Capture the cell that displays the provided text and extract its (x, y) central coordinate. 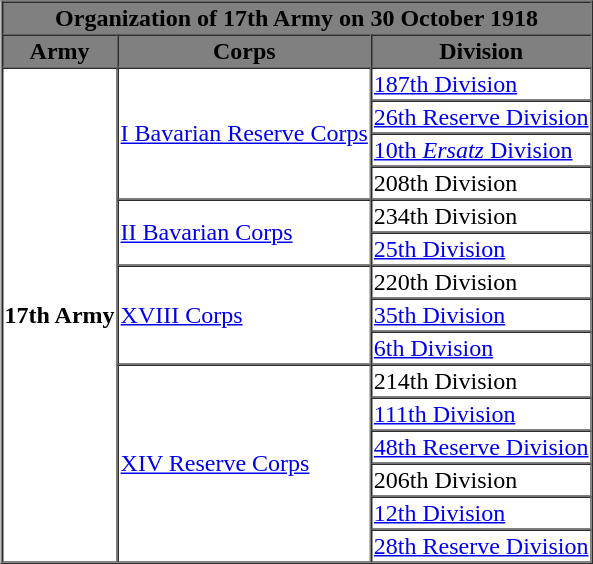
187th Division (482, 84)
25th Division (482, 248)
Army (60, 50)
12th Division (482, 512)
I Bavarian Reserve Corps (244, 134)
220th Division (482, 282)
234th Division (482, 216)
Corps (244, 50)
208th Division (482, 182)
II Bavarian Corps (244, 233)
XIV Reserve Corps (244, 463)
48th Reserve Division (482, 446)
35th Division (482, 314)
17th Army (60, 316)
214th Division (482, 380)
206th Division (482, 480)
26th Reserve Division (482, 116)
28th Reserve Division (482, 546)
111th Division (482, 414)
Organization of 17th Army on 30 October 1918 (297, 18)
Division (482, 50)
10th Ersatz Division (482, 150)
6th Division (482, 348)
XVIII Corps (244, 316)
